Locate the cell with the specified text and output its (x, y) center coordinate. 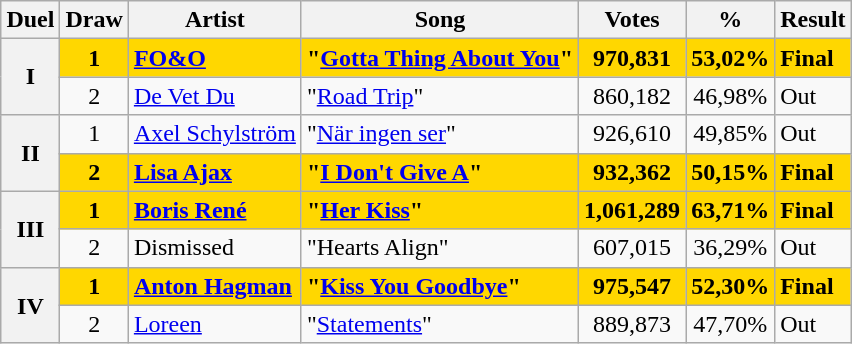
889,873 (632, 324)
"När ingen ser" (440, 134)
"Statements" (440, 324)
52,30% (730, 286)
I (30, 77)
926,610 (632, 134)
II (30, 153)
46,98% (730, 96)
Lisa Ajax (214, 172)
"I Don't Give A" (440, 172)
36,29% (730, 248)
53,02% (730, 58)
Dismissed (214, 248)
Loreen (214, 324)
Boris René (214, 210)
607,015 (632, 248)
Result (813, 20)
FO&O (214, 58)
IV (30, 305)
860,182 (632, 96)
Draw (94, 20)
47,70% (730, 324)
Anton Hagman (214, 286)
1,061,289 (632, 210)
975,547 (632, 286)
"Her Kiss" (440, 210)
50,15% (730, 172)
"Gotta Thing About You" (440, 58)
Axel Schylström (214, 134)
Artist (214, 20)
63,71% (730, 210)
"Kiss You Goodbye" (440, 286)
49,85% (730, 134)
III (30, 229)
Song (440, 20)
De Vet Du (214, 96)
932,362 (632, 172)
Votes (632, 20)
970,831 (632, 58)
"Hearts Align" (440, 248)
% (730, 20)
Duel (30, 20)
"Road Trip" (440, 96)
